Pinpoint the cell where the given text exists, returning its [X, Y] midpoint coordinate. 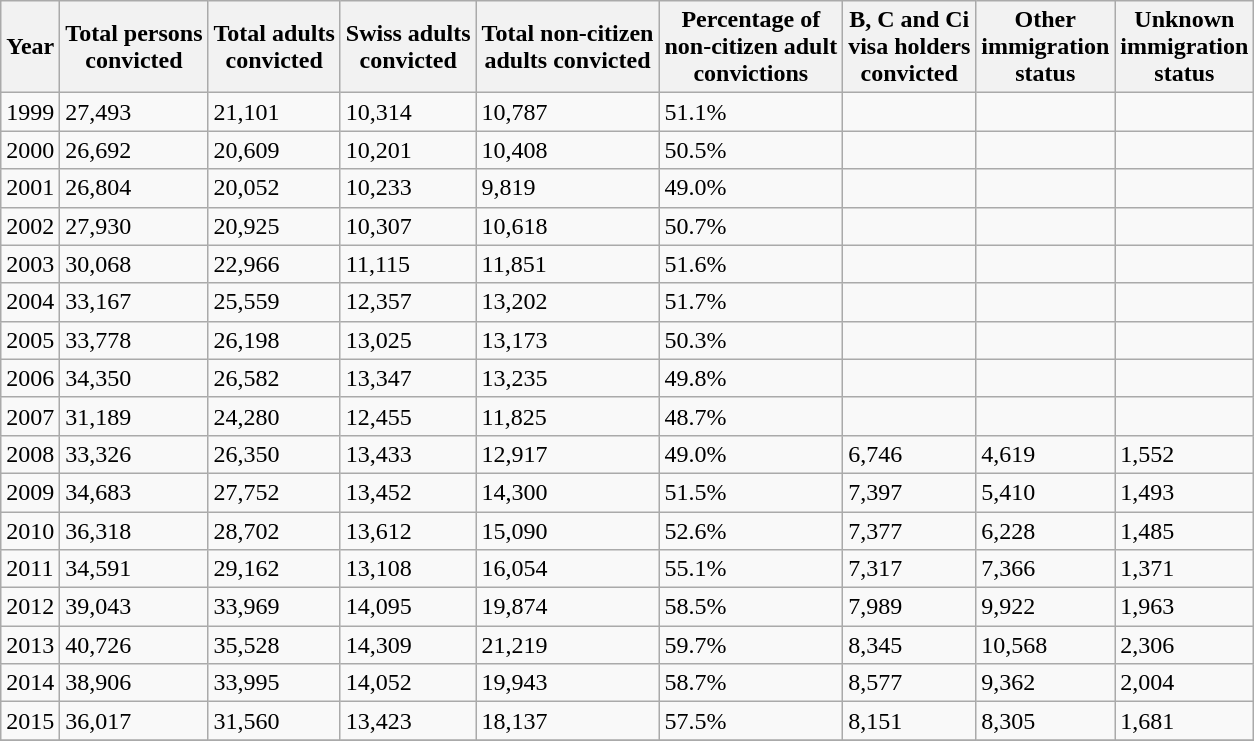
13,452 [408, 492]
9,819 [568, 188]
2,004 [1184, 683]
7,366 [1046, 569]
55.1% [751, 569]
2000 [30, 150]
8,345 [910, 645]
33,969 [274, 607]
2,306 [1184, 645]
58.5% [751, 607]
10,787 [568, 112]
13,173 [568, 340]
11,851 [568, 264]
13,612 [408, 531]
13,202 [568, 302]
2015 [30, 721]
1,552 [1184, 454]
26,804 [134, 188]
36,318 [134, 531]
58.7% [751, 683]
34,591 [134, 569]
28,702 [274, 531]
2001 [30, 188]
8,151 [910, 721]
Total adultsconvicted [274, 47]
51.1% [751, 112]
10,201 [408, 150]
33,167 [134, 302]
7,397 [910, 492]
B, C and Civisa holdersconvicted [910, 47]
2009 [30, 492]
29,162 [274, 569]
5,410 [1046, 492]
6,746 [910, 454]
19,874 [568, 607]
1,371 [1184, 569]
7,377 [910, 531]
39,043 [134, 607]
2014 [30, 683]
2004 [30, 302]
27,493 [134, 112]
51.7% [751, 302]
50.3% [751, 340]
1,493 [1184, 492]
12,917 [568, 454]
7,989 [910, 607]
26,582 [274, 378]
Swiss adultsconvicted [408, 47]
2005 [30, 340]
30,068 [134, 264]
Year [30, 47]
9,922 [1046, 607]
49.8% [751, 378]
13,347 [408, 378]
21,219 [568, 645]
10,314 [408, 112]
11,825 [568, 416]
36,017 [134, 721]
38,906 [134, 683]
2010 [30, 531]
57.5% [751, 721]
27,752 [274, 492]
Percentage of non-citizen adultconvictions [751, 47]
13,108 [408, 569]
1,963 [1184, 607]
26,198 [274, 340]
2007 [30, 416]
13,025 [408, 340]
13,235 [568, 378]
15,090 [568, 531]
8,577 [910, 683]
10,307 [408, 226]
26,350 [274, 454]
13,423 [408, 721]
20,052 [274, 188]
4,619 [1046, 454]
27,930 [134, 226]
31,189 [134, 416]
40,726 [134, 645]
Unknownimmigrationstatus [1184, 47]
10,233 [408, 188]
21,101 [274, 112]
20,925 [274, 226]
22,966 [274, 264]
11,115 [408, 264]
33,326 [134, 454]
25,559 [274, 302]
14,300 [568, 492]
19,943 [568, 683]
59.7% [751, 645]
16,054 [568, 569]
34,350 [134, 378]
10,618 [568, 226]
14,052 [408, 683]
1999 [30, 112]
50.5% [751, 150]
12,357 [408, 302]
14,309 [408, 645]
20,609 [274, 150]
2011 [30, 569]
10,408 [568, 150]
35,528 [274, 645]
50.7% [751, 226]
2006 [30, 378]
52.6% [751, 531]
6,228 [1046, 531]
10,568 [1046, 645]
48.7% [751, 416]
1,681 [1184, 721]
14,095 [408, 607]
13,433 [408, 454]
1,485 [1184, 531]
9,362 [1046, 683]
51.6% [751, 264]
33,995 [274, 683]
33,778 [134, 340]
2013 [30, 645]
Total non-citizen adults convicted [568, 47]
2008 [30, 454]
2003 [30, 264]
12,455 [408, 416]
8,305 [1046, 721]
Otherimmigrationstatus [1046, 47]
34,683 [134, 492]
2012 [30, 607]
51.5% [751, 492]
18,137 [568, 721]
26,692 [134, 150]
7,317 [910, 569]
24,280 [274, 416]
31,560 [274, 721]
Total persons convicted [134, 47]
2002 [30, 226]
